Return the [X, Y] coordinate for the center point of the cell that contains the specified text.  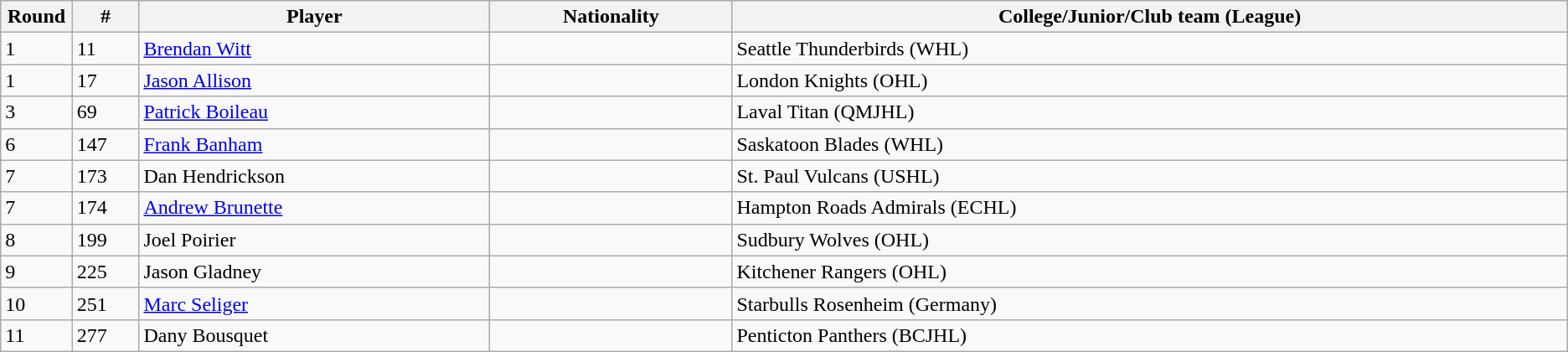
College/Junior/Club team (League) [1149, 17]
69 [106, 112]
St. Paul Vulcans (USHL) [1149, 176]
Sudbury Wolves (OHL) [1149, 240]
Patrick Boileau [315, 112]
Round [37, 17]
Brendan Witt [315, 49]
3 [37, 112]
9 [37, 272]
174 [106, 208]
# [106, 17]
Jason Allison [315, 80]
8 [37, 240]
Starbulls Rosenheim (Germany) [1149, 303]
277 [106, 335]
199 [106, 240]
225 [106, 272]
Nationality [611, 17]
Joel Poirier [315, 240]
Penticton Panthers (BCJHL) [1149, 335]
Marc Seliger [315, 303]
251 [106, 303]
147 [106, 144]
Frank Banham [315, 144]
Andrew Brunette [315, 208]
Hampton Roads Admirals (ECHL) [1149, 208]
Seattle Thunderbirds (WHL) [1149, 49]
Saskatoon Blades (WHL) [1149, 144]
Dan Hendrickson [315, 176]
Kitchener Rangers (OHL) [1149, 272]
6 [37, 144]
Jason Gladney [315, 272]
Player [315, 17]
173 [106, 176]
17 [106, 80]
10 [37, 303]
Dany Bousquet [315, 335]
Laval Titan (QMJHL) [1149, 112]
London Knights (OHL) [1149, 80]
